Find where the given text appears and provide that cell's center as (x, y) coordinate. 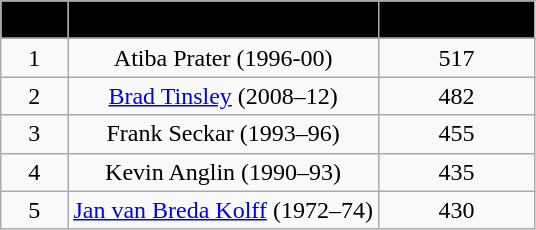
Frank Seckar (1993–96) (224, 134)
2 (34, 96)
Rank (34, 20)
Player (224, 20)
482 (456, 96)
Atiba Prater (1996-00) (224, 58)
1 (34, 58)
Jan van Breda Kolff (1972–74) (224, 210)
455 (456, 134)
5 (34, 210)
Career Assists (456, 20)
4 (34, 172)
430 (456, 210)
517 (456, 58)
Brad Tinsley (2008–12) (224, 96)
3 (34, 134)
Kevin Anglin (1990–93) (224, 172)
435 (456, 172)
